Find where the given text appears and provide that cell's center as [x, y] coordinate. 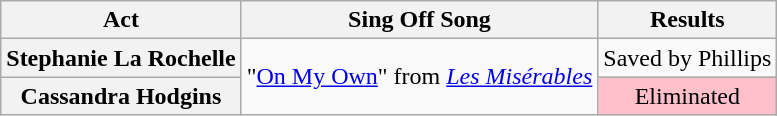
"On My Own" from Les Misérables [420, 77]
Saved by Phillips [688, 58]
Cassandra Hodgins [121, 96]
Eliminated [688, 96]
Act [121, 20]
Stephanie La Rochelle [121, 58]
Sing Off Song [420, 20]
Results [688, 20]
